Output the [X, Y] coordinate of the center of the cell containing the given text.  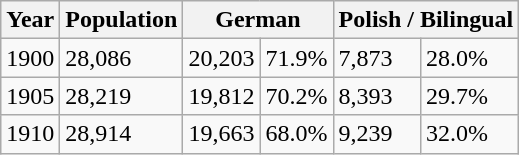
19,812 [222, 96]
1910 [30, 134]
29.7% [470, 96]
71.9% [296, 58]
Population [122, 20]
1900 [30, 58]
Polish / Bilingual [426, 20]
28,219 [122, 96]
70.2% [296, 96]
28,914 [122, 134]
8,393 [377, 96]
9,239 [377, 134]
32.0% [470, 134]
68.0% [296, 134]
1905 [30, 96]
19,663 [222, 134]
20,203 [222, 58]
German [258, 20]
7,873 [377, 58]
28.0% [470, 58]
28,086 [122, 58]
Year [30, 20]
